Detect which cell encompasses the target text, then output its (X, Y) center coordinate. 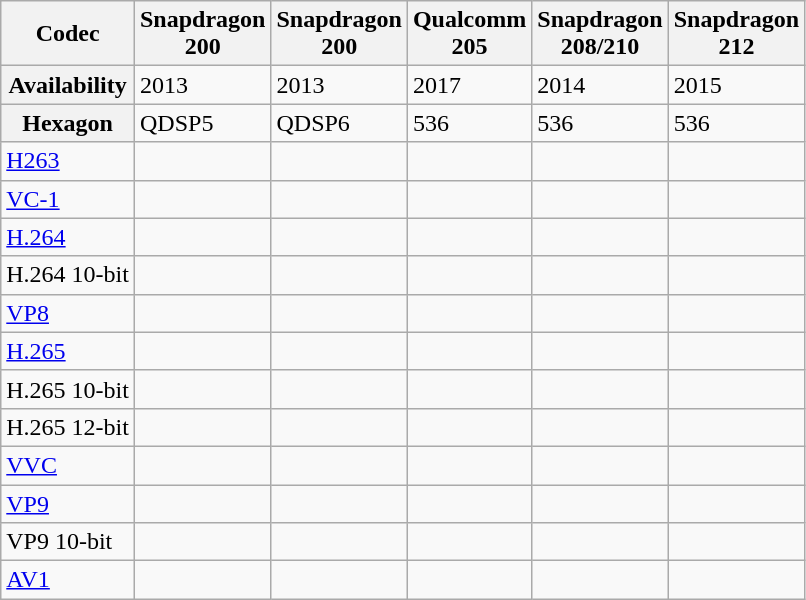
H263 (68, 161)
H.265 10-bit (68, 389)
VC-1 (68, 199)
VP9 (68, 503)
VP9 10-bit (68, 542)
2015 (736, 85)
AV1 (68, 580)
Hexagon (68, 123)
Codec (68, 34)
QDSP6 (339, 123)
H.265 (68, 351)
H.264 (68, 237)
VVC (68, 465)
2017 (469, 85)
2014 (600, 85)
Qualcomm205 (469, 34)
Snapdragon208/210 (600, 34)
H.265 12-bit (68, 427)
Snapdragon212 (736, 34)
QDSP5 (202, 123)
Availability (68, 85)
VP8 (68, 313)
H.264 10-bit (68, 275)
